Provide the (X, Y) coordinate of the cell's center where the given text is located.  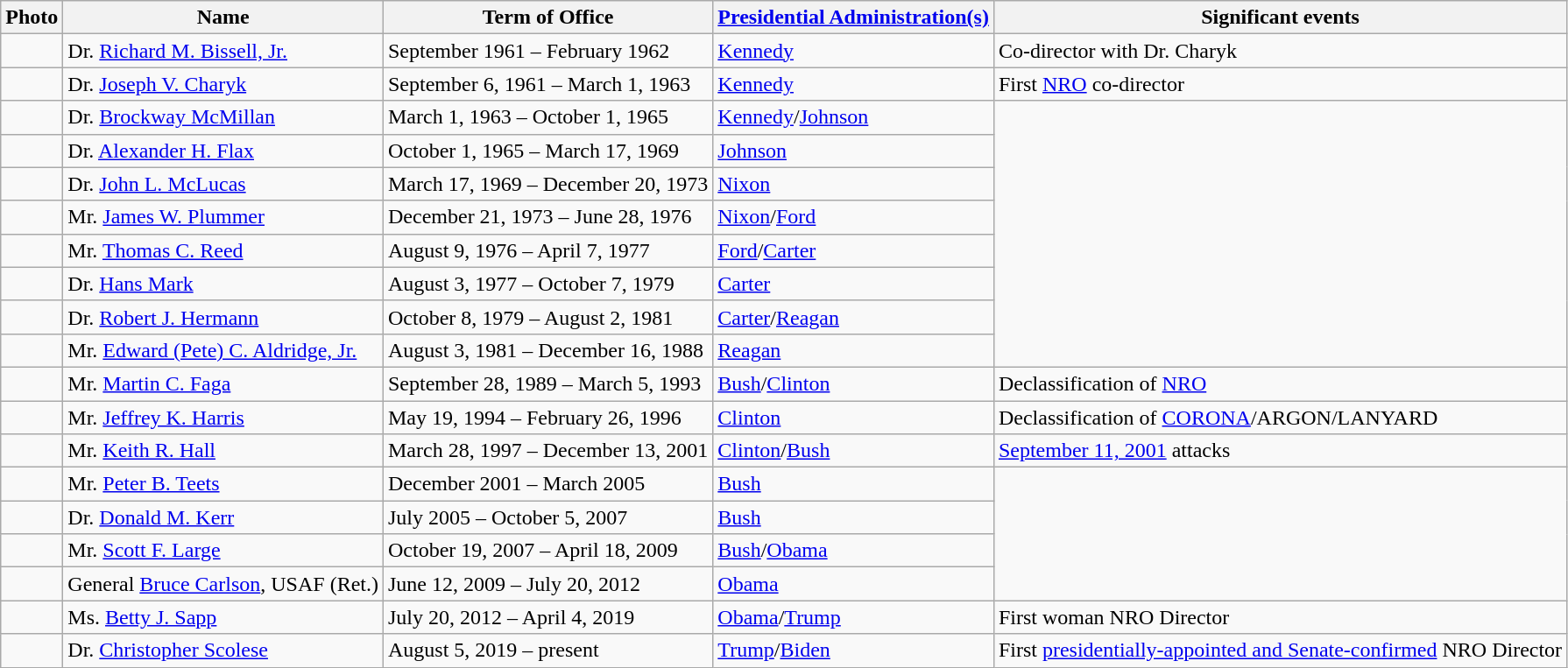
October 1, 1965 – March 17, 1969 (547, 151)
September 6, 1961 – March 1, 1963 (547, 84)
Nixon/Ford (853, 217)
Obama/Trump (853, 617)
December 21, 1973 – June 28, 1976 (547, 217)
March 17, 1969 – December 20, 1973 (547, 184)
Dr. Alexander H. Flax (223, 151)
October 19, 2007 – April 18, 2009 (547, 551)
August 5, 2019 – present (547, 650)
Mr. Thomas C. Reed (223, 250)
Mr. Keith R. Hall (223, 451)
First presidentially-appointed and Senate-confirmed NRO Director (1280, 650)
Reagan (853, 350)
Johnson (853, 151)
Trump/Biden (853, 650)
Bush/Clinton (853, 383)
Clinton/Bush (853, 451)
Obama (853, 584)
Carter/Reagan (853, 317)
October 8, 1979 – August 2, 1981 (547, 317)
Dr. Donald M. Kerr (223, 517)
First woman NRO Director (1280, 617)
Significant events (1280, 18)
Declassification of NRO (1280, 383)
September 1961 – February 1962 (547, 51)
Mr. James W. Plummer (223, 217)
Term of Office (547, 18)
Clinton (853, 418)
Dr. Brockway McMillan (223, 117)
Nixon (853, 184)
August 3, 1977 – October 7, 1979 (547, 284)
Dr. John L. McLucas (223, 184)
Bush/Obama (853, 551)
Mr. Edward (Pete) C. Aldridge, Jr. (223, 350)
Dr. Richard M. Bissell, Jr. (223, 51)
Dr. Christopher Scolese (223, 650)
June 12, 2009 – July 20, 2012 (547, 584)
Mr. Peter B. Teets (223, 484)
Declassification of CORONA/ARGON/LANYARD (1280, 418)
Dr. Hans Mark (223, 284)
Mr. Scott F. Large (223, 551)
July 2005 – October 5, 2007 (547, 517)
Kennedy/Johnson (853, 117)
Ford/Carter (853, 250)
July 20, 2012 – April 4, 2019 (547, 617)
March 1, 1963 – October 1, 1965 (547, 117)
August 3, 1981 – December 16, 1988 (547, 350)
May 19, 1994 – February 26, 1996 (547, 418)
December 2001 – March 2005 (547, 484)
Name (223, 18)
First NRO co-director (1280, 84)
Presidential Administration(s) (853, 18)
September 28, 1989 – March 5, 1993 (547, 383)
September 11, 2001 attacks (1280, 451)
March 28, 1997 – December 13, 2001 (547, 451)
Co-director with Dr. Charyk (1280, 51)
Dr. Robert J. Hermann (223, 317)
Photo (32, 18)
Mr. Jeffrey K. Harris (223, 418)
Ms. Betty J. Sapp (223, 617)
Mr. Martin C. Faga (223, 383)
August 9, 1976 – April 7, 1977 (547, 250)
General Bruce Carlson, USAF (Ret.) (223, 584)
Carter (853, 284)
Dr. Joseph V. Charyk (223, 84)
